Scan for the cell matching the given text and deliver its (x, y) coordinate at center. 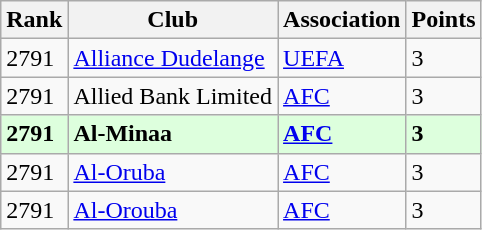
Allied Bank Limited (173, 96)
Al-Minaa (173, 134)
Al-Orouba (173, 210)
Alliance Dudelange (173, 58)
Rank (34, 20)
Club (173, 20)
Al-Oruba (173, 172)
Points (444, 20)
UEFA (342, 58)
Association (342, 20)
